Find where the given text appears and provide that cell's center as [x, y] coordinate. 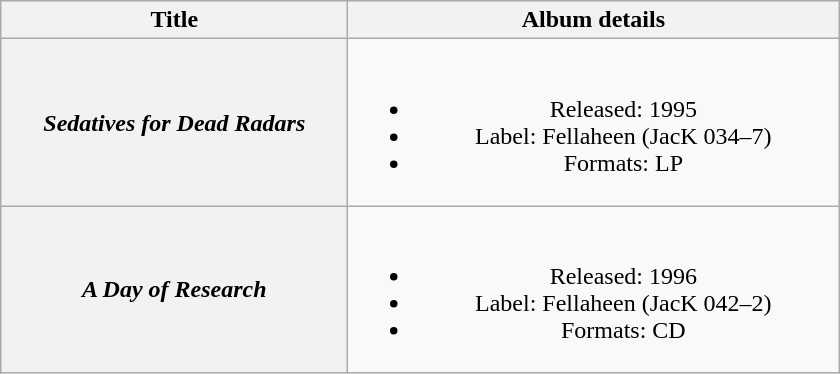
Sedatives for Dead Radars [174, 122]
A Day of Research [174, 290]
Released: 1996Label: Fellaheen (JacK 042–2)Formats: CD [594, 290]
Released: 1995Label: Fellaheen (JacK 034–7)Formats: LP [594, 122]
Title [174, 20]
Album details [594, 20]
